Extract the (x, y) coordinate from the center of the cell holding the provided text.  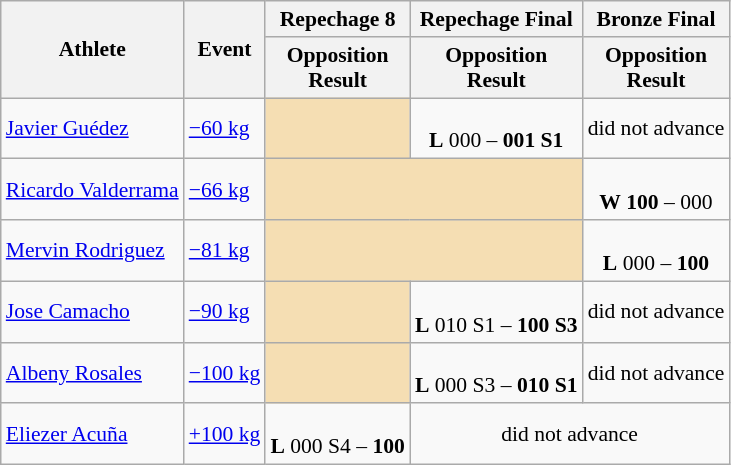
Eliezer Acuña (92, 434)
Jose Camacho (92, 312)
Bronze Final (656, 19)
Event (225, 50)
L 000 – 100 (656, 250)
L 010 S1 – 100 S3 (496, 312)
W 100 – 000 (656, 190)
Javier Guédez (92, 128)
L 000 S3 – 010 S1 (496, 372)
−81 kg (225, 250)
Repechage 8 (337, 19)
Ricardo Valderrama (92, 190)
Albeny Rosales (92, 372)
−100 kg (225, 372)
+100 kg (225, 434)
−60 kg (225, 128)
Repechage Final (496, 19)
−90 kg (225, 312)
−66 kg (225, 190)
Athlete (92, 50)
Mervin Rodriguez (92, 250)
L 000 S4 – 100 (337, 434)
L 000 – 001 S1 (496, 128)
